Locate the cell with the specified text and output its (X, Y) center coordinate. 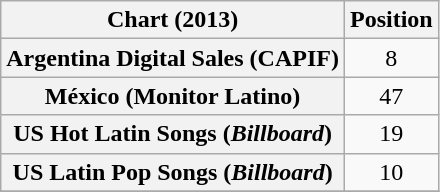
Chart (2013) (173, 20)
47 (391, 96)
US Latin Pop Songs (Billboard) (173, 172)
10 (391, 172)
19 (391, 134)
US Hot Latin Songs (Billboard) (173, 134)
México (Monitor Latino) (173, 96)
Argentina Digital Sales (CAPIF) (173, 58)
8 (391, 58)
Position (391, 20)
